Identify which cell holds the provided text, then report its [X, Y] central coordinate. 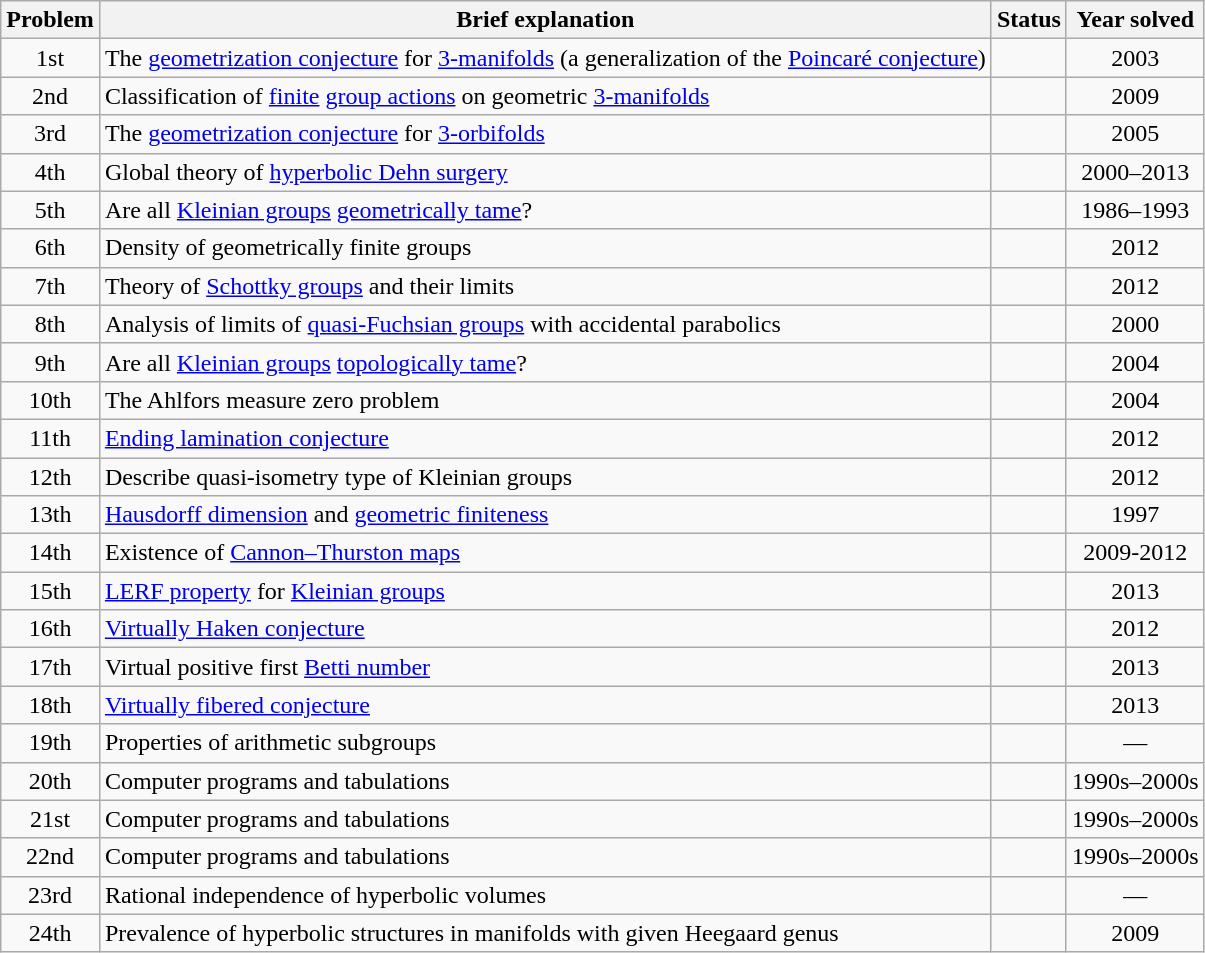
Status [1028, 20]
1st [50, 58]
13th [50, 515]
1997 [1135, 515]
2003 [1135, 58]
2009-2012 [1135, 553]
24th [50, 933]
2000 [1135, 324]
Analysis of limits of quasi-Fuchsian groups with accidental parabolics [545, 324]
Virtual positive first Betti number [545, 667]
LERF property for Kleinian groups [545, 591]
12th [50, 477]
Existence of Cannon–Thurston maps [545, 553]
16th [50, 629]
11th [50, 438]
20th [50, 781]
Classification of finite group actions on geometric 3-manifolds [545, 96]
Virtually Haken conjecture [545, 629]
Describe quasi-isometry type of Kleinian groups [545, 477]
The geometrization conjecture for 3-manifolds (a generalization of the Poincaré conjecture) [545, 58]
Problem [50, 20]
23rd [50, 895]
Virtually fibered conjecture [545, 705]
19th [50, 743]
Hausdorff dimension and geometric finiteness [545, 515]
21st [50, 819]
Prevalence of hyperbolic structures in manifolds with given Heegaard genus [545, 933]
Properties of arithmetic subgroups [545, 743]
Year solved [1135, 20]
14th [50, 553]
18th [50, 705]
Global theory of hyperbolic Dehn surgery [545, 172]
Density of geometrically finite groups [545, 248]
6th [50, 248]
17th [50, 667]
7th [50, 286]
Are all Kleinian groups topologically tame? [545, 362]
22nd [50, 857]
Ending lamination conjecture [545, 438]
Theory of Schottky groups and their limits [545, 286]
The Ahlfors measure zero problem [545, 400]
Rational independence of hyperbolic volumes [545, 895]
2nd [50, 96]
8th [50, 324]
2000–2013 [1135, 172]
15th [50, 591]
Brief explanation [545, 20]
The geometrization conjecture for 3-orbifolds [545, 134]
10th [50, 400]
4th [50, 172]
2005 [1135, 134]
1986–1993 [1135, 210]
Are all Kleinian groups geometrically tame? [545, 210]
5th [50, 210]
9th [50, 362]
3rd [50, 134]
